Extract the [X, Y] coordinate from the center of the cell holding the provided text.  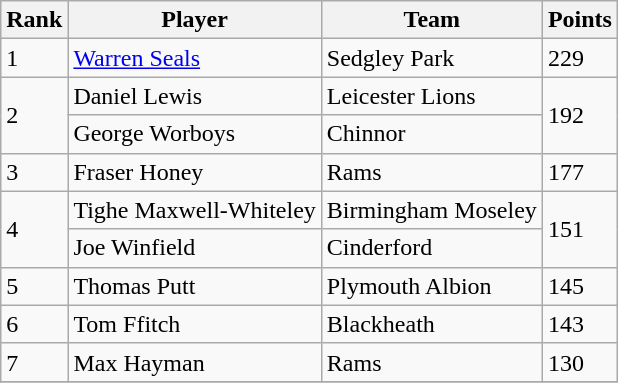
Blackheath [432, 324]
Joe Winfield [194, 248]
229 [580, 58]
Sedgley Park [432, 58]
Points [580, 20]
177 [580, 172]
Thomas Putt [194, 286]
Tighe Maxwell-Whiteley [194, 210]
Plymouth Albion [432, 286]
143 [580, 324]
Birmingham Moseley [432, 210]
George Worboys [194, 134]
Max Hayman [194, 362]
Rank [34, 20]
Leicester Lions [432, 96]
Tom Ffitch [194, 324]
Daniel Lewis [194, 96]
151 [580, 229]
192 [580, 115]
4 [34, 229]
Warren Seals [194, 58]
145 [580, 286]
3 [34, 172]
Team [432, 20]
Player [194, 20]
130 [580, 362]
Chinnor [432, 134]
1 [34, 58]
Cinderford [432, 248]
2 [34, 115]
7 [34, 362]
6 [34, 324]
Fraser Honey [194, 172]
5 [34, 286]
